Return the (X, Y) coordinate for the center point of the cell that contains the specified text.  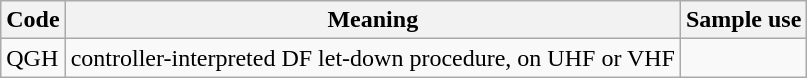
Code (33, 20)
controller-interpreted DF let-down procedure, on UHF or VHF (372, 58)
Meaning (372, 20)
QGH (33, 58)
Sample use (743, 20)
